Identify which cell holds the provided text, then report its (X, Y) central coordinate. 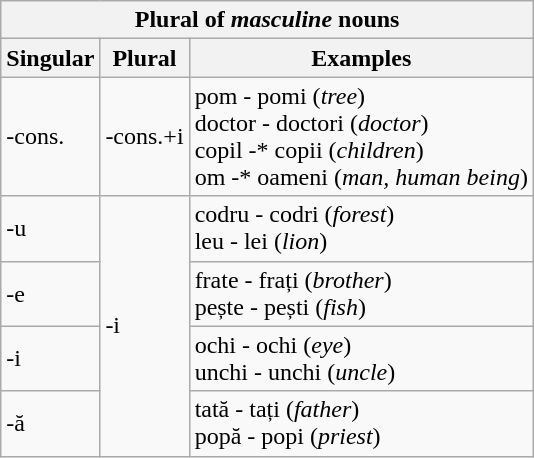
Singular (50, 58)
-cons.+i (144, 136)
Plural of masculine nouns (268, 20)
ochi - ochi (eye)unchi - unchi (uncle) (361, 358)
pom - pomi (tree)doctor - doctori (doctor)copil -* copii (children)om -* oameni (man, human being) (361, 136)
Examples (361, 58)
-u (50, 228)
-cons. (50, 136)
Plural (144, 58)
frate - frați (brother)pește - pești (fish) (361, 294)
-e (50, 294)
tată - tați (father)popă - popi (priest) (361, 424)
codru - codri (forest)leu - lei (lion) (361, 228)
-ă (50, 424)
